Identify which cell holds the provided text, then report its [x, y] central coordinate. 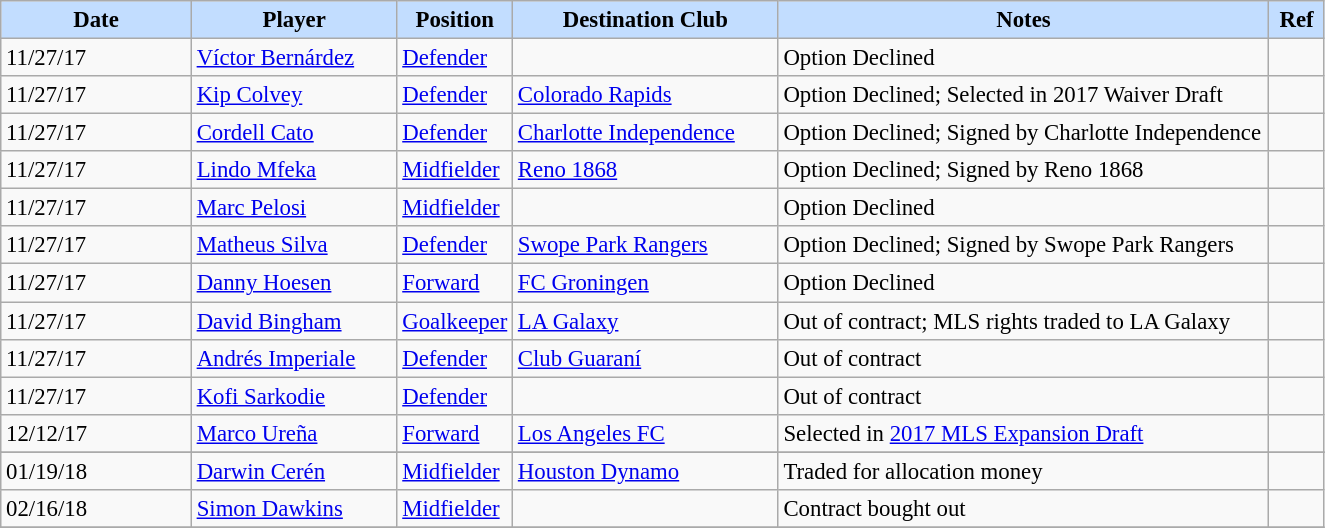
Contract bought out [1024, 509]
Reno 1868 [646, 170]
Marco Ureña [294, 433]
Option Declined; Signed by Charlotte Independence [1024, 133]
Notes [1024, 20]
Position [455, 20]
Player [294, 20]
01/19/18 [96, 471]
Destination Club [646, 20]
Marc Pelosi [294, 208]
Kofi Sarkodie [294, 396]
Houston Dynamo [646, 471]
Club Guaraní [646, 358]
Selected in 2017 MLS Expansion Draft [1024, 433]
Matheus Silva [294, 245]
Los Angeles FC [646, 433]
Option Declined; Signed by Reno 1868 [1024, 170]
LA Galaxy [646, 321]
Kip Colvey [294, 95]
David Bingham [294, 321]
Out of contract; MLS rights traded to LA Galaxy [1024, 321]
12/12/17 [96, 433]
Option Declined; Selected in 2017 Waiver Draft [1024, 95]
Cordell Cato [294, 133]
Colorado Rapids [646, 95]
Andrés Imperiale [294, 358]
Simon Dawkins [294, 509]
Date [96, 20]
Ref [1297, 20]
Lindo Mfeka [294, 170]
Goalkeeper [455, 321]
Darwin Cerén [294, 471]
Swope Park Rangers [646, 245]
Víctor Bernárdez [294, 58]
Charlotte Independence [646, 133]
Traded for allocation money [1024, 471]
Option Declined; Signed by Swope Park Rangers [1024, 245]
FC Groningen [646, 283]
Danny Hoesen [294, 283]
02/16/18 [96, 509]
